For the text-containing cell, return its midpoint in [X, Y] coordinate format. 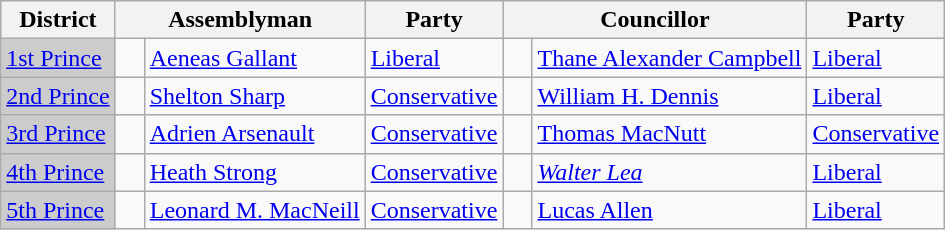
Shelton Sharp [254, 96]
Assemblyman [240, 20]
Aeneas Gallant [254, 58]
Heath Strong [254, 172]
3rd Prince [58, 134]
Councillor [655, 20]
5th Prince [58, 210]
Lucas Allen [670, 210]
William H. Dennis [670, 96]
4th Prince [58, 172]
Leonard M. MacNeill [254, 210]
1st Prince [58, 58]
Thomas MacNutt [670, 134]
Adrien Arsenault [254, 134]
District [58, 20]
Thane Alexander Campbell [670, 58]
2nd Prince [58, 96]
Walter Lea [670, 172]
